For the text-containing cell, return its midpoint in (x, y) coordinate format. 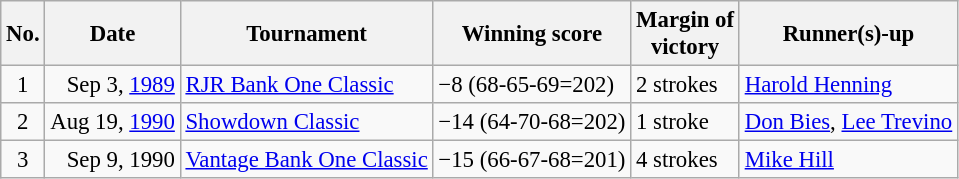
RJR Bank One Classic (306, 85)
Showdown Classic (306, 122)
Vantage Bank One Classic (306, 160)
2 (23, 122)
2 strokes (686, 85)
Winning score (532, 34)
Harold Henning (848, 85)
Sep 3, 1989 (112, 85)
1 (23, 85)
Don Bies, Lee Trevino (848, 122)
Runner(s)-up (848, 34)
Mike Hill (848, 160)
No. (23, 34)
1 stroke (686, 122)
4 strokes (686, 160)
Sep 9, 1990 (112, 160)
−15 (66-67-68=201) (532, 160)
−14 (64-70-68=202) (532, 122)
Margin ofvictory (686, 34)
Aug 19, 1990 (112, 122)
−8 (68-65-69=202) (532, 85)
Tournament (306, 34)
Date (112, 34)
3 (23, 160)
